Extract the (X, Y) coordinate from the center of the cell holding the provided text.  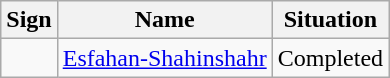
Name (164, 20)
Situation (330, 20)
Esfahan-Shahinshahr (164, 58)
Completed (330, 58)
Sign (29, 20)
